Output the (X, Y) coordinate of the center of the cell containing the given text.  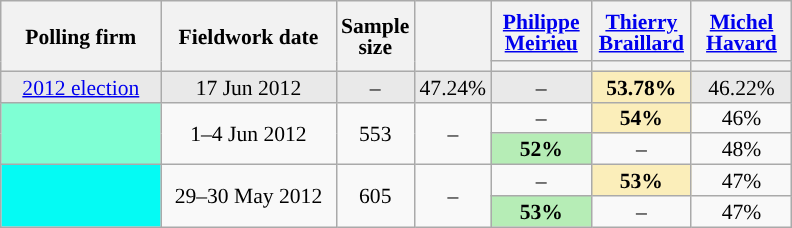
Polling firm (81, 36)
1–4 Jun 2012 (248, 133)
53.78% (641, 86)
Fieldwork date (248, 36)
54% (641, 118)
Thierry Braillard (641, 31)
46.22% (741, 86)
553 (375, 133)
2012 election (81, 86)
Michel Havard (741, 31)
52% (541, 150)
Samplesize (375, 36)
29–30 May 2012 (248, 196)
605 (375, 196)
Philippe Meirieu (541, 31)
47.24% (452, 86)
48% (741, 150)
17 Jun 2012 (248, 86)
46% (741, 118)
